Output the [X, Y] coordinate of the center of the cell containing the given text.  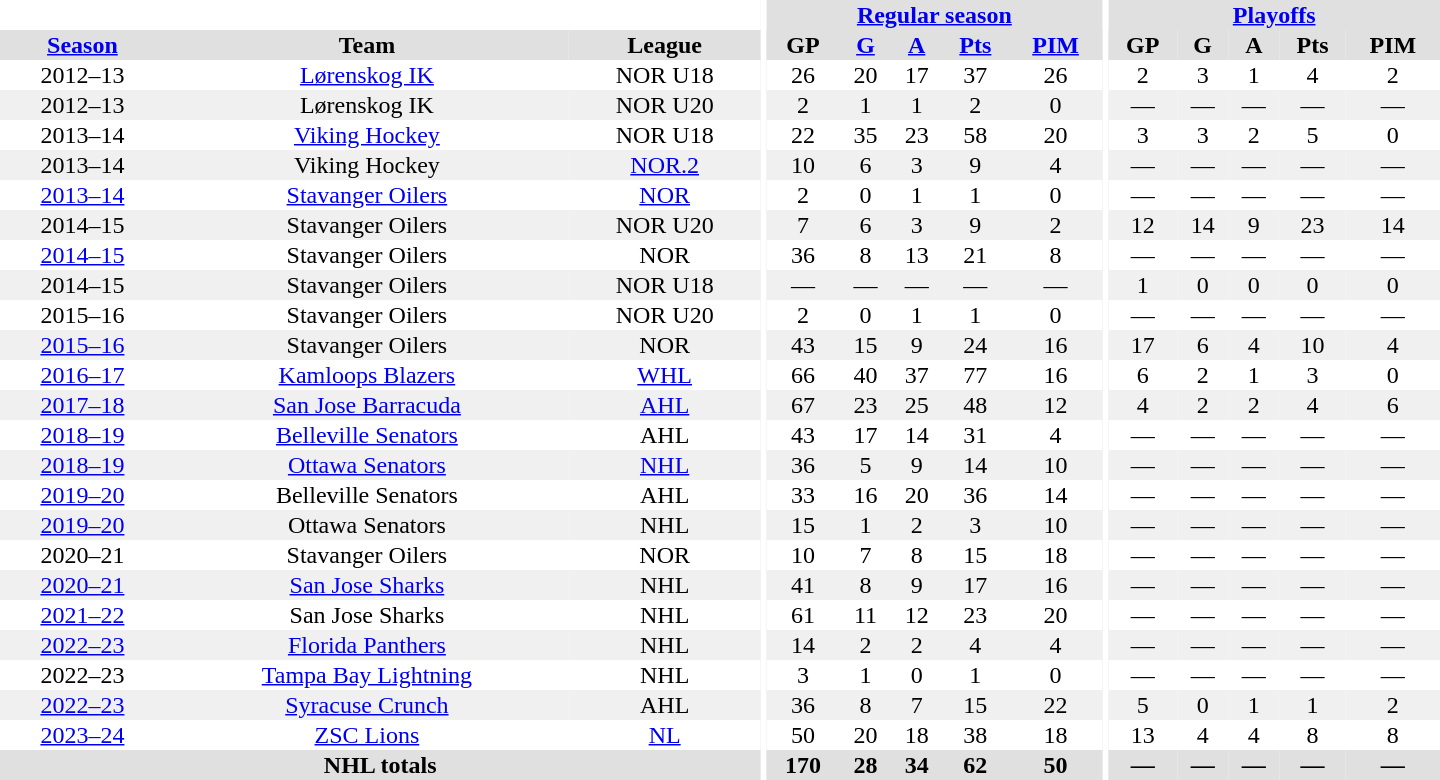
NL [664, 735]
48 [975, 405]
Season [82, 45]
66 [803, 375]
Tampa Bay Lightning [367, 675]
77 [975, 375]
2016–17 [82, 375]
11 [866, 615]
62 [975, 765]
31 [975, 435]
Regular season [934, 15]
Syracuse Crunch [367, 705]
34 [916, 765]
2017–18 [82, 405]
San Jose Barracuda [367, 405]
Team [367, 45]
58 [975, 135]
170 [803, 765]
67 [803, 405]
NHL totals [380, 765]
25 [916, 405]
24 [975, 345]
ZSC Lions [367, 735]
61 [803, 615]
Florida Panthers [367, 645]
2021–22 [82, 615]
21 [975, 255]
Kamloops Blazers [367, 375]
Playoffs [1274, 15]
28 [866, 765]
33 [803, 495]
35 [866, 135]
WHL [664, 375]
38 [975, 735]
League [664, 45]
41 [803, 585]
NOR.2 [664, 165]
2023–24 [82, 735]
40 [866, 375]
